Capture the cell that displays the provided text and extract its [X, Y] central coordinate. 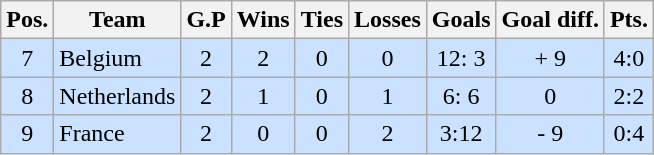
France [118, 134]
0:4 [628, 134]
2:2 [628, 96]
Goals [461, 20]
7 [28, 58]
Wins [263, 20]
G.P [206, 20]
Netherlands [118, 96]
+ 9 [550, 58]
Losses [388, 20]
Team [118, 20]
Belgium [118, 58]
Pos. [28, 20]
12: 3 [461, 58]
Ties [322, 20]
8 [28, 96]
Goal diff. [550, 20]
3:12 [461, 134]
- 9 [550, 134]
Pts. [628, 20]
4:0 [628, 58]
9 [28, 134]
6: 6 [461, 96]
